Find where the given text appears and provide that cell's center as [x, y] coordinate. 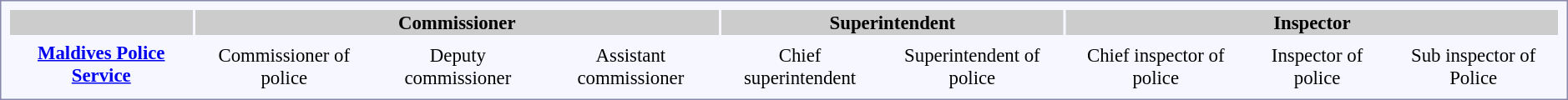
Assistant commissioner [631, 67]
Commissioner [457, 22]
Superintendent of police [972, 67]
Sub inspector of Police [1473, 67]
Superintendent [893, 22]
Inspector [1313, 22]
Inspector of police [1318, 67]
Commissioner of police [284, 67]
Chief superintendent [800, 67]
Deputy commissioner [458, 67]
Chief inspector of police [1156, 67]
Maldives Police Service [101, 63]
